Return [X, Y] of the center of cell containing provided text 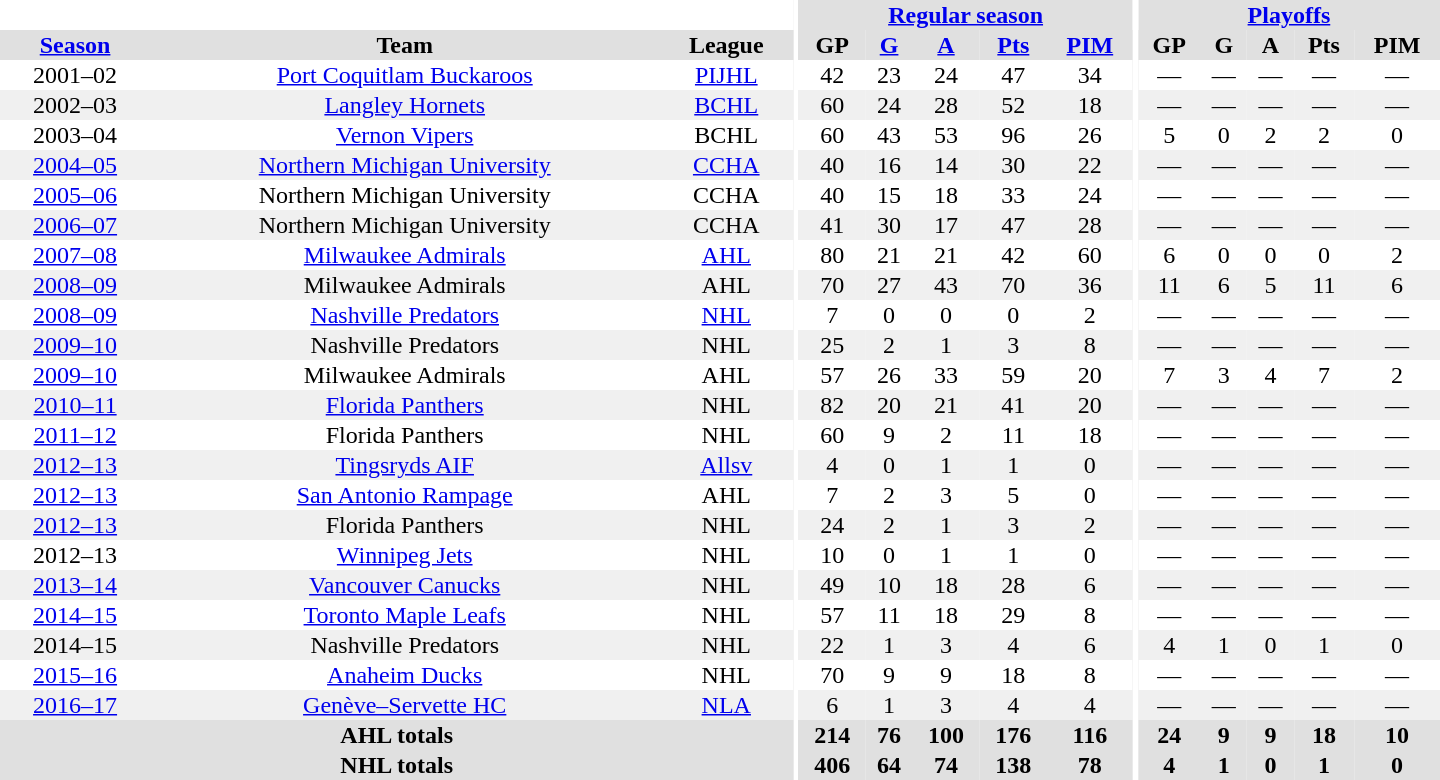
17 [946, 225]
116 [1090, 735]
Langley Hornets [404, 105]
Winnipeg Jets [404, 555]
AHL totals [396, 735]
82 [832, 405]
Season [75, 45]
Vancouver Canucks [404, 585]
15 [890, 195]
Playoffs [1289, 15]
San Antonio Rampage [404, 495]
Anaheim Ducks [404, 675]
Team [404, 45]
64 [890, 765]
53 [946, 135]
214 [832, 735]
League [726, 45]
2007–08 [75, 255]
406 [832, 765]
Regular season [965, 15]
96 [1014, 135]
PIJHL [726, 75]
138 [1014, 765]
29 [1014, 615]
80 [832, 255]
2006–07 [75, 225]
27 [890, 285]
2010–11 [75, 405]
52 [1014, 105]
78 [1090, 765]
59 [1014, 375]
100 [946, 735]
2001–02 [75, 75]
25 [832, 345]
NHL totals [396, 765]
23 [890, 75]
Tingsryds AIF [404, 465]
Allsv [726, 465]
Vernon Vipers [404, 135]
NLA [726, 705]
Genève–Servette HC [404, 705]
176 [1014, 735]
2016–17 [75, 705]
2003–04 [75, 135]
Toronto Maple Leafs [404, 615]
76 [890, 735]
2011–12 [75, 435]
2013–14 [75, 585]
36 [1090, 285]
14 [946, 165]
16 [890, 165]
2015–16 [75, 675]
2005–06 [75, 195]
2002–03 [75, 105]
2004–05 [75, 165]
34 [1090, 75]
49 [832, 585]
74 [946, 765]
Port Coquitlam Buckaroos [404, 75]
